For the text-containing cell, return its midpoint in [X, Y] coordinate format. 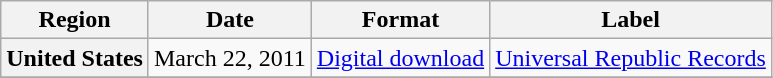
United States [75, 58]
March 22, 2011 [230, 58]
Label [631, 20]
Digital download [400, 58]
Region [75, 20]
Universal Republic Records [631, 58]
Date [230, 20]
Format [400, 20]
